Identify which cell holds the provided text, then report its (X, Y) central coordinate. 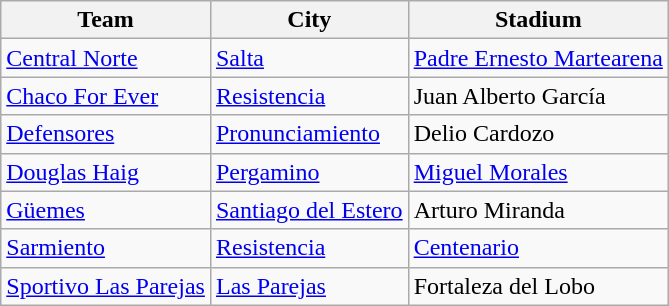
Team (106, 20)
Güemes (106, 210)
Delio Cardozo (538, 134)
Douglas Haig (106, 172)
Chaco For Ever (106, 96)
Arturo Miranda (538, 210)
Pergamino (309, 172)
Sarmiento (106, 248)
Padre Ernesto Martearena (538, 58)
Sportivo Las Parejas (106, 286)
Miguel Morales (538, 172)
Juan Alberto García (538, 96)
Stadium (538, 20)
Santiago del Estero (309, 210)
Defensores (106, 134)
Las Parejas (309, 286)
City (309, 20)
Salta (309, 58)
Centenario (538, 248)
Fortaleza del Lobo (538, 286)
Pronunciamiento (309, 134)
Central Norte (106, 58)
